Scan for the cell matching the given text and deliver its (x, y) coordinate at center. 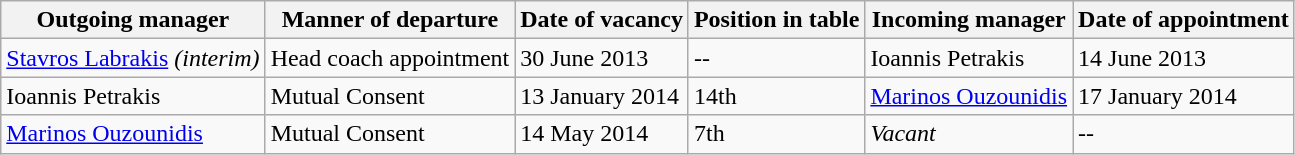
14 May 2014 (602, 134)
Manner of departure (390, 20)
14 June 2013 (1184, 58)
Date of appointment (1184, 20)
Incoming manager (969, 20)
7th (776, 134)
Stavros Labrakis (interim) (133, 58)
Head coach appointment (390, 58)
Vacant (969, 134)
Position in table (776, 20)
Outgoing manager (133, 20)
Date of vacancy (602, 20)
13 January 2014 (602, 96)
14th (776, 96)
17 January 2014 (1184, 96)
30 June 2013 (602, 58)
